Capture the cell that displays the provided text and extract its [x, y] central coordinate. 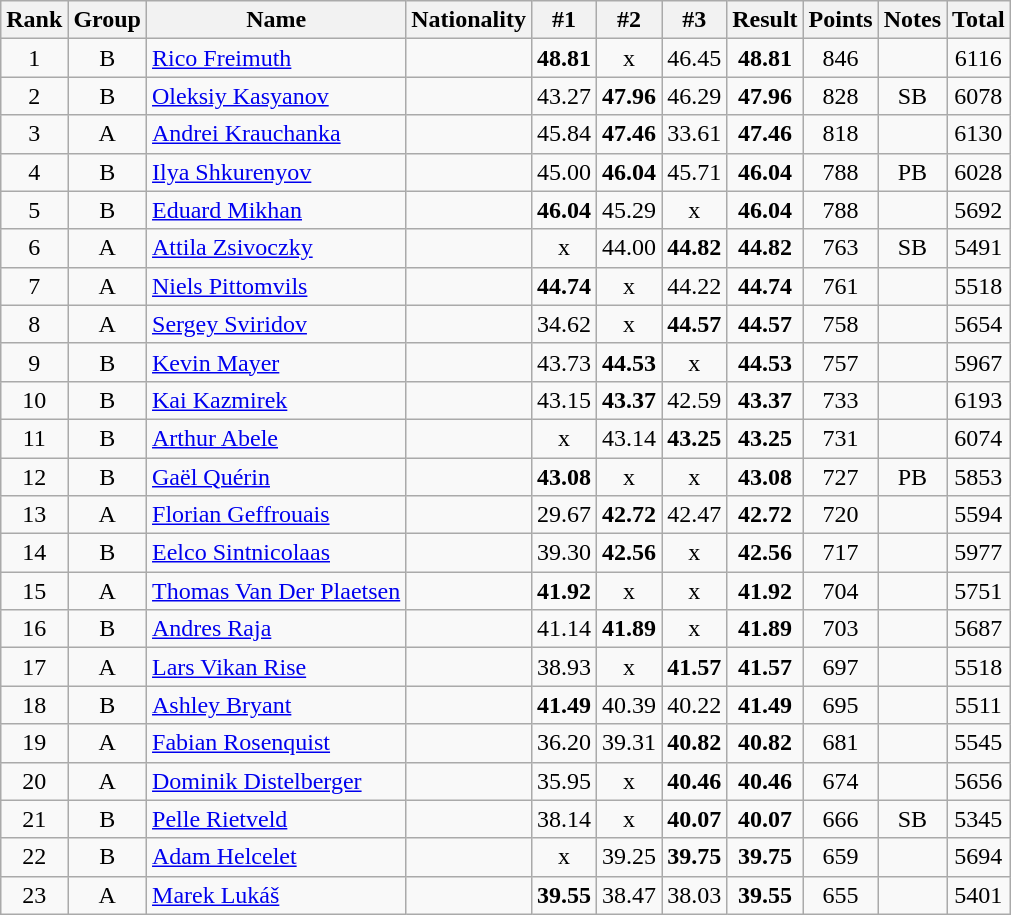
Oleksiy Kasyanov [276, 96]
6078 [979, 96]
Florian Geffrouais [276, 515]
5967 [979, 362]
695 [840, 705]
828 [840, 96]
5692 [979, 210]
5594 [979, 515]
818 [840, 134]
40.39 [630, 705]
5 [34, 210]
655 [840, 895]
35.95 [564, 781]
10 [34, 400]
6193 [979, 400]
43.73 [564, 362]
21 [34, 819]
22 [34, 857]
40.22 [694, 705]
Total [979, 20]
5401 [979, 895]
23 [34, 895]
Eelco Sintnicolaas [276, 553]
Kevin Mayer [276, 362]
697 [840, 667]
5687 [979, 629]
5545 [979, 743]
Notes [912, 20]
38.14 [564, 819]
4 [34, 172]
44.22 [694, 286]
5491 [979, 248]
43.15 [564, 400]
731 [840, 438]
42.47 [694, 515]
Nationality [469, 20]
#1 [564, 20]
38.03 [694, 895]
Ilya Shkurenyov [276, 172]
Ashley Bryant [276, 705]
13 [34, 515]
757 [840, 362]
5694 [979, 857]
#3 [694, 20]
43.14 [630, 438]
Rank [34, 20]
Result [765, 20]
17 [34, 667]
666 [840, 819]
5511 [979, 705]
704 [840, 591]
39.25 [630, 857]
Points [840, 20]
38.47 [630, 895]
18 [34, 705]
674 [840, 781]
703 [840, 629]
6116 [979, 58]
34.62 [564, 324]
5654 [979, 324]
1 [34, 58]
36.20 [564, 743]
Sergey Sviridov [276, 324]
39.30 [564, 553]
Andrei Krauchanka [276, 134]
15 [34, 591]
Andres Raja [276, 629]
44.00 [630, 248]
659 [840, 857]
Pelle Rietveld [276, 819]
Fabian Rosenquist [276, 743]
727 [840, 477]
6074 [979, 438]
29.67 [564, 515]
Name [276, 20]
5656 [979, 781]
43.27 [564, 96]
Attila Zsivoczky [276, 248]
Adam Helcelet [276, 857]
720 [840, 515]
846 [840, 58]
19 [34, 743]
9 [34, 362]
681 [840, 743]
758 [840, 324]
Niels Pittomvils [276, 286]
6 [34, 248]
Thomas Van Der Plaetsen [276, 591]
6028 [979, 172]
20 [34, 781]
6130 [979, 134]
11 [34, 438]
45.71 [694, 172]
46.29 [694, 96]
38.93 [564, 667]
761 [840, 286]
2 [34, 96]
5345 [979, 819]
39.31 [630, 743]
Rico Freimuth [276, 58]
#2 [630, 20]
14 [34, 553]
7 [34, 286]
5853 [979, 477]
5751 [979, 591]
8 [34, 324]
3 [34, 134]
Dominik Distelberger [276, 781]
16 [34, 629]
45.00 [564, 172]
Marek Lukáš [276, 895]
717 [840, 553]
12 [34, 477]
42.59 [694, 400]
Group [108, 20]
45.29 [630, 210]
Arthur Abele [276, 438]
Gaël Quérin [276, 477]
41.14 [564, 629]
763 [840, 248]
33.61 [694, 134]
733 [840, 400]
45.84 [564, 134]
Lars Vikan Rise [276, 667]
Kai Kazmirek [276, 400]
5977 [979, 553]
Eduard Mikhan [276, 210]
46.45 [694, 58]
